Identify which cell holds the provided text, then report its [x, y] central coordinate. 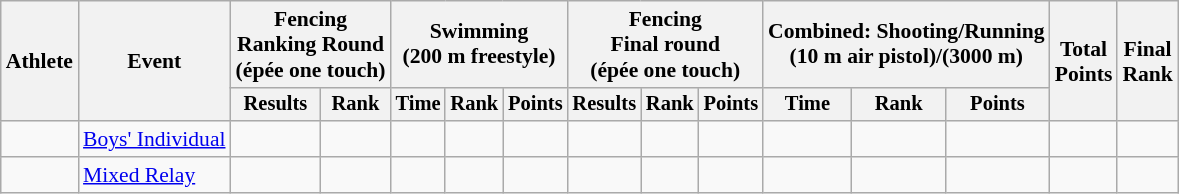
Swimming(200 m freestyle) [480, 44]
Boys' Individual [154, 139]
Athlete [40, 61]
TotalPoints [1084, 61]
FencingFinal round(épée one touch) [665, 44]
FinalRank [1148, 61]
Event [154, 61]
Combined: Shooting/Running(10 m air pistol)/(3000 m) [906, 44]
Mixed Relay [154, 175]
FencingRanking Round(épée one touch) [311, 44]
